Return (x, y) of the center of cell containing provided text 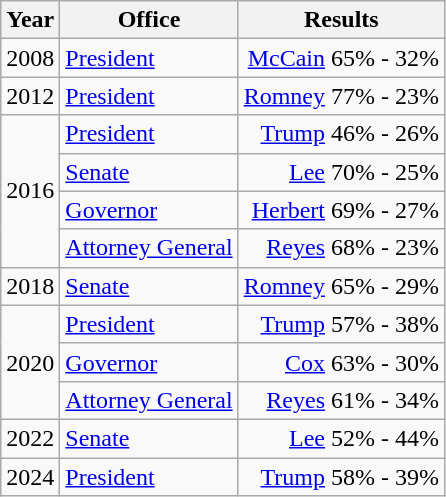
Romney 65% - 29% (341, 286)
Trump 58% - 39% (341, 477)
Reyes 68% - 23% (341, 248)
Results (341, 20)
Lee 70% - 25% (341, 172)
Trump 57% - 38% (341, 324)
2012 (30, 96)
2018 (30, 286)
Reyes 61% - 34% (341, 400)
Trump 46% - 26% (341, 134)
Lee 52% - 44% (341, 438)
2022 (30, 438)
2008 (30, 58)
McCain 65% - 32% (341, 58)
Romney 77% - 23% (341, 96)
2024 (30, 477)
Office (149, 20)
2016 (30, 191)
Herbert 69% - 27% (341, 210)
Year (30, 20)
Cox 63% - 30% (341, 362)
2020 (30, 362)
